Find where the given text appears and provide that cell's center as (x, y) coordinate. 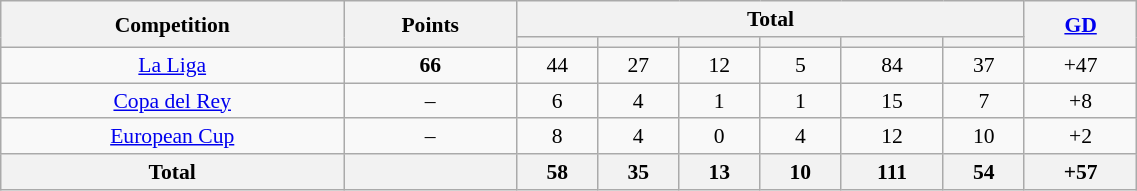
58 (558, 172)
66 (430, 65)
+2 (1080, 136)
7 (984, 101)
La Liga (172, 65)
37 (984, 65)
GD (1080, 24)
111 (892, 172)
15 (892, 101)
13 (720, 172)
27 (638, 65)
0 (720, 136)
Points (430, 24)
European Cup (172, 136)
+8 (1080, 101)
54 (984, 172)
Copa del Rey (172, 101)
8 (558, 136)
35 (638, 172)
Competition (172, 24)
84 (892, 65)
44 (558, 65)
6 (558, 101)
+57 (1080, 172)
+47 (1080, 65)
5 (800, 65)
